For the text-containing cell, return its midpoint in (X, Y) coordinate format. 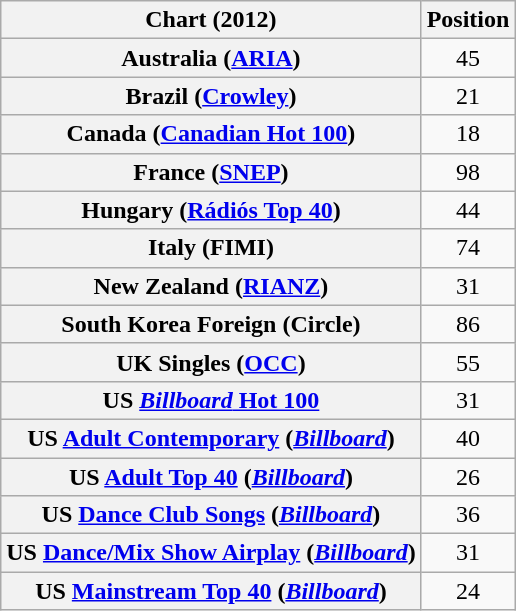
98 (468, 172)
US Billboard Hot 100 (211, 400)
40 (468, 438)
36 (468, 515)
Australia (ARIA) (211, 58)
Position (468, 20)
New Zealand (RIANZ) (211, 286)
44 (468, 210)
21 (468, 96)
18 (468, 134)
US Dance Club Songs (Billboard) (211, 515)
74 (468, 248)
45 (468, 58)
US Mainstream Top 40 (Billboard) (211, 591)
South Korea Foreign (Circle) (211, 324)
55 (468, 362)
France (SNEP) (211, 172)
UK Singles (OCC) (211, 362)
US Dance/Mix Show Airplay (Billboard) (211, 553)
US Adult Top 40 (Billboard) (211, 477)
Italy (FIMI) (211, 248)
Brazil (Crowley) (211, 96)
Chart (2012) (211, 20)
Hungary (Rádiós Top 40) (211, 210)
86 (468, 324)
US Adult Contemporary (Billboard) (211, 438)
26 (468, 477)
24 (468, 591)
Canada (Canadian Hot 100) (211, 134)
